Detect which cell encompasses the target text, then output its (x, y) center coordinate. 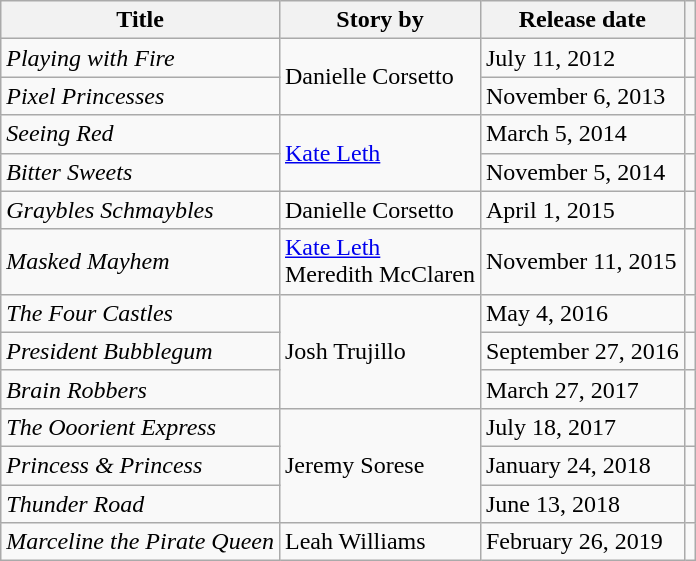
Release date (582, 20)
May 4, 2016 (582, 313)
November 5, 2014 (582, 172)
March 27, 2017 (582, 389)
July 11, 2012 (582, 58)
Thunder Road (140, 503)
Leah Williams (380, 542)
November 11, 2015 (582, 262)
March 5, 2014 (582, 134)
Pixel Princesses (140, 96)
February 26, 2019 (582, 542)
Kate Leth (380, 153)
November 6, 2013 (582, 96)
Title (140, 20)
Josh Trujillo (380, 351)
President Bubblegum (140, 351)
The Ooorient Express (140, 427)
Playing with Fire (140, 58)
Kate LethMeredith McClaren (380, 262)
Graybles Schmaybles (140, 210)
Story by (380, 20)
July 18, 2017 (582, 427)
Seeing Red (140, 134)
The Four Castles (140, 313)
April 1, 2015 (582, 210)
Bitter Sweets (140, 172)
January 24, 2018 (582, 465)
Brain Robbers (140, 389)
Princess & Princess (140, 465)
Marceline the Pirate Queen (140, 542)
Jeremy Sorese (380, 465)
September 27, 2016 (582, 351)
June 13, 2018 (582, 503)
Masked Mayhem (140, 262)
